Detect which cell encompasses the target text, then output its [X, Y] center coordinate. 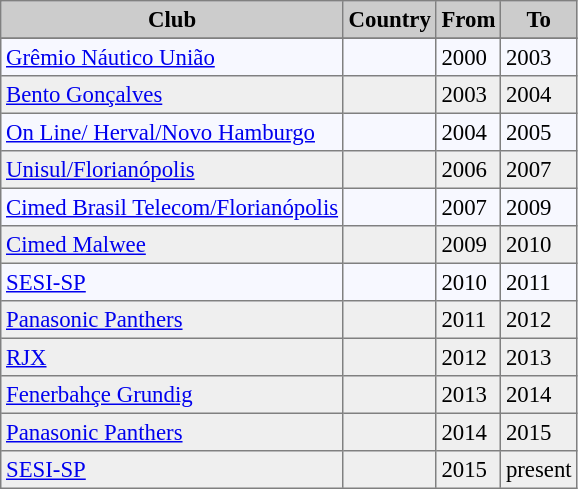
Cimed Brasil Telecom/Florianópolis [172, 207]
Fenerbahçe Grundig [172, 395]
From [468, 20]
To [539, 20]
Club [172, 20]
2005 [539, 132]
RJX [172, 357]
2006 [468, 170]
Bento Gonçalves [172, 95]
2000 [468, 57]
On Line/ Herval/Novo Hamburgo [172, 132]
Grêmio Náutico União [172, 57]
Cimed Malwee [172, 245]
Unisul/Florianópolis [172, 170]
present [539, 470]
Country [390, 20]
